Find where the given text appears and provide that cell's center as (X, Y) coordinate. 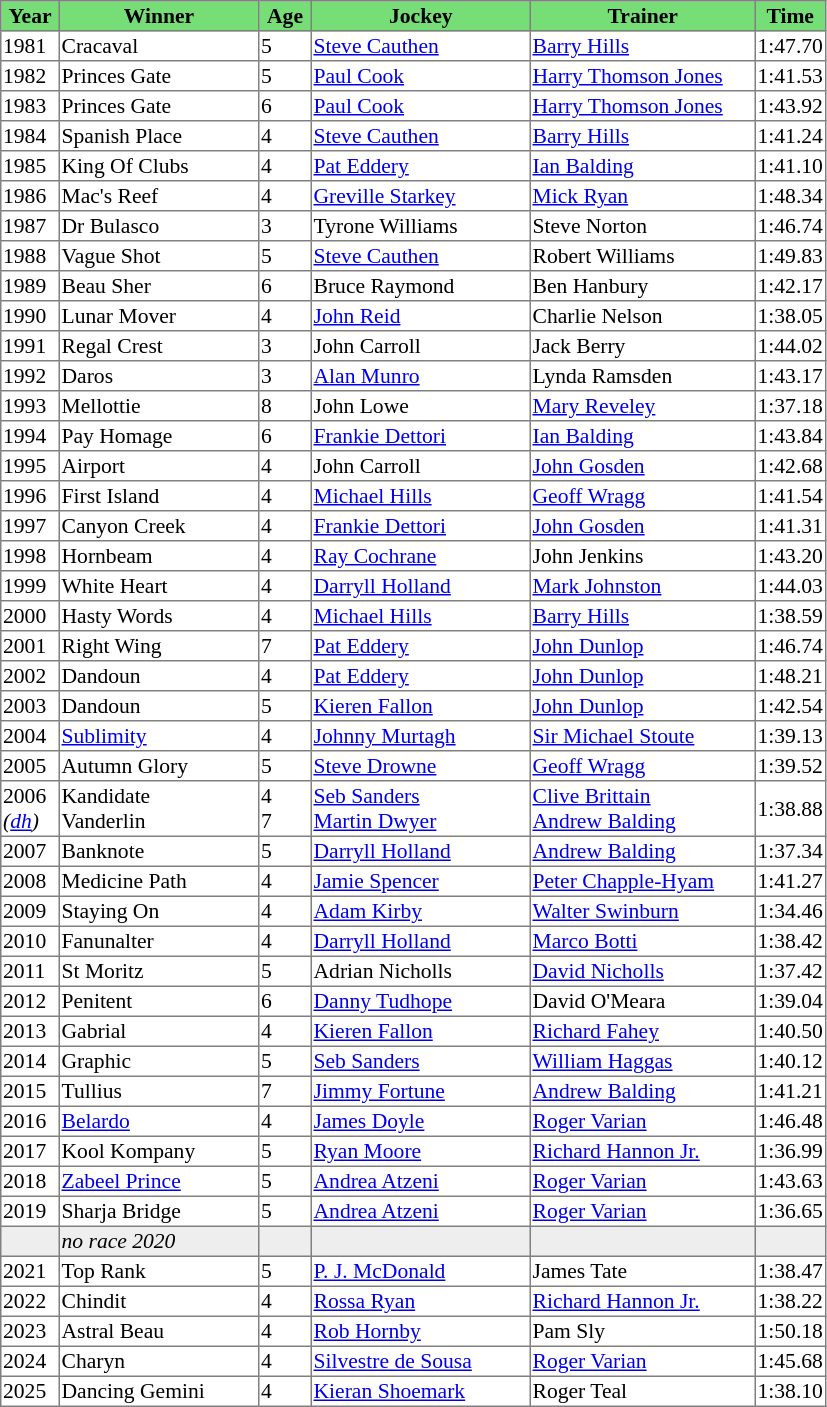
Richard Fahey (642, 1031)
2023 (30, 1331)
1992 (30, 376)
1982 (30, 76)
Alan Munro (420, 376)
William Haggas (642, 1061)
2003 (30, 706)
2004 (30, 736)
Rob Hornby (420, 1331)
Johnny Murtagh (420, 736)
1:50.18 (790, 1331)
James Tate (642, 1271)
Mark Johnston (642, 586)
Ryan Moore (420, 1151)
Hornbeam (159, 556)
Zabeel Prince (159, 1181)
2014 (30, 1061)
2021 (30, 1271)
1:38.10 (790, 1391)
Walter Swinburn (642, 911)
1:41.31 (790, 526)
1:38.22 (790, 1301)
David Nicholls (642, 971)
1:43.20 (790, 556)
Tullius (159, 1091)
Vague Shot (159, 256)
Time (790, 16)
1:41.10 (790, 166)
1:38.59 (790, 616)
1995 (30, 466)
Hasty Words (159, 616)
Top Rank (159, 1271)
Pam Sly (642, 1331)
1997 (30, 526)
Staying On (159, 911)
2016 (30, 1121)
David O'Meara (642, 1001)
2010 (30, 941)
1:39.13 (790, 736)
1:40.12 (790, 1061)
1:41.53 (790, 76)
1:34.46 (790, 911)
Fanunalter (159, 941)
Trainer (642, 16)
1:38.47 (790, 1271)
47 (285, 809)
1:39.52 (790, 766)
2005 (30, 766)
1983 (30, 106)
1:38.88 (790, 809)
St Moritz (159, 971)
1985 (30, 166)
First Island (159, 496)
1998 (30, 556)
1981 (30, 46)
1990 (30, 316)
John Jenkins (642, 556)
Greville Starkey (420, 196)
1:44.02 (790, 346)
8 (285, 406)
Daros (159, 376)
1:43.17 (790, 376)
1:42.54 (790, 706)
2001 (30, 646)
Beau Sher (159, 286)
Cracaval (159, 46)
2007 (30, 851)
2009 (30, 911)
Pay Homage (159, 436)
King Of Clubs (159, 166)
Seb SandersMartin Dwyer (420, 809)
1:48.21 (790, 676)
White Heart (159, 586)
2000 (30, 616)
Marco Botti (642, 941)
1984 (30, 136)
Sir Michael Stoute (642, 736)
1:42.68 (790, 466)
Graphic (159, 1061)
1:47.70 (790, 46)
1:43.63 (790, 1181)
1:43.84 (790, 436)
Ben Hanbury (642, 286)
Adrian Nicholls (420, 971)
John Reid (420, 316)
1:41.54 (790, 496)
Mick Ryan (642, 196)
Astral Beau (159, 1331)
2013 (30, 1031)
Sublimity (159, 736)
1996 (30, 496)
1:36.99 (790, 1151)
1994 (30, 436)
Age (285, 16)
Bruce Raymond (420, 286)
1:36.65 (790, 1211)
2022 (30, 1301)
1987 (30, 226)
Chindit (159, 1301)
Year (30, 16)
2002 (30, 676)
1:38.05 (790, 316)
Jack Berry (642, 346)
2006(dh) (30, 809)
Banknote (159, 851)
1:48.34 (790, 196)
Spanish Place (159, 136)
Mac's Reef (159, 196)
1999 (30, 586)
Penitent (159, 1001)
no race 2020 (159, 1241)
1993 (30, 406)
1:40.50 (790, 1031)
Peter Chapple-Hyam (642, 881)
Charlie Nelson (642, 316)
Robert Williams (642, 256)
Canyon Creek (159, 526)
Lynda Ramsden (642, 376)
2018 (30, 1181)
James Doyle (420, 1121)
1:49.83 (790, 256)
1988 (30, 256)
Jimmy Fortune (420, 1091)
P. J. McDonald (420, 1271)
Right Wing (159, 646)
John Lowe (420, 406)
Winner (159, 16)
Belardo (159, 1121)
Jamie Spencer (420, 881)
Dr Bulasco (159, 226)
Regal Crest (159, 346)
1:37.18 (790, 406)
Medicine Path (159, 881)
2025 (30, 1391)
1:41.21 (790, 1091)
Tyrone Williams (420, 226)
1:37.42 (790, 971)
KandidateVanderlin (159, 809)
Kool Kompany (159, 1151)
Sharja Bridge (159, 1211)
Airport (159, 466)
Gabrial (159, 1031)
Seb Sanders (420, 1061)
Autumn Glory (159, 766)
2012 (30, 1001)
Charyn (159, 1361)
Rossa Ryan (420, 1301)
1:45.68 (790, 1361)
Mellottie (159, 406)
Danny Tudhope (420, 1001)
Steve Norton (642, 226)
Clive BrittainAndrew Balding (642, 809)
2017 (30, 1151)
1:42.17 (790, 286)
1:43.92 (790, 106)
Steve Drowne (420, 766)
1989 (30, 286)
Kieran Shoemark (420, 1391)
Roger Teal (642, 1391)
Dancing Gemini (159, 1391)
1:38.42 (790, 941)
2015 (30, 1091)
Jockey (420, 16)
2019 (30, 1211)
Lunar Mover (159, 316)
1:44.03 (790, 586)
1986 (30, 196)
Mary Reveley (642, 406)
1:41.24 (790, 136)
1991 (30, 346)
Silvestre de Sousa (420, 1361)
1:41.27 (790, 881)
1:37.34 (790, 851)
Adam Kirby (420, 911)
2011 (30, 971)
Ray Cochrane (420, 556)
1:39.04 (790, 1001)
2008 (30, 881)
1:46.48 (790, 1121)
2024 (30, 1361)
